For the text-containing cell, return its midpoint in (X, Y) coordinate format. 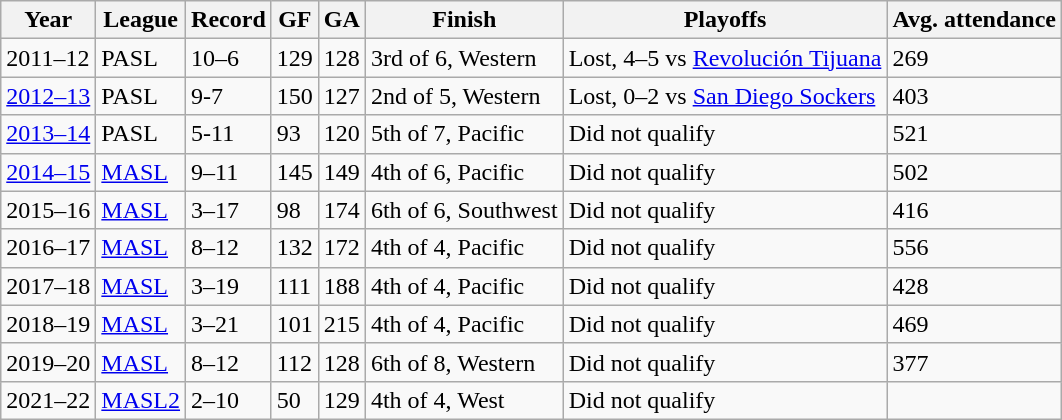
149 (342, 172)
145 (294, 172)
428 (974, 286)
98 (294, 210)
403 (974, 96)
10–6 (229, 58)
4th of 6, Pacific (464, 172)
2–10 (229, 400)
469 (974, 324)
GA (342, 20)
215 (342, 324)
2016–17 (48, 248)
4th of 4, West (464, 400)
120 (342, 134)
3–19 (229, 286)
Finish (464, 20)
2018–19 (48, 324)
3–17 (229, 210)
101 (294, 324)
2011–12 (48, 58)
521 (974, 134)
188 (342, 286)
174 (342, 210)
9–11 (229, 172)
2014–15 (48, 172)
416 (974, 210)
2nd of 5, Western (464, 96)
GF (294, 20)
111 (294, 286)
2013–14 (48, 134)
Avg. attendance (974, 20)
502 (974, 172)
50 (294, 400)
112 (294, 362)
556 (974, 248)
172 (342, 248)
6th of 6, Southwest (464, 210)
93 (294, 134)
150 (294, 96)
9-7 (229, 96)
132 (294, 248)
Playoffs (725, 20)
MASL2 (141, 400)
League (141, 20)
2012–13 (48, 96)
Lost, 4–5 vs Revolución Tijuana (725, 58)
3–21 (229, 324)
3rd of 6, Western (464, 58)
2021–22 (48, 400)
127 (342, 96)
2015–16 (48, 210)
2019–20 (48, 362)
5th of 7, Pacific (464, 134)
Lost, 0–2 vs San Diego Sockers (725, 96)
5-11 (229, 134)
2017–18 (48, 286)
Record (229, 20)
377 (974, 362)
Year (48, 20)
269 (974, 58)
6th of 8, Western (464, 362)
